Identify which cell holds the provided text, then report its (x, y) central coordinate. 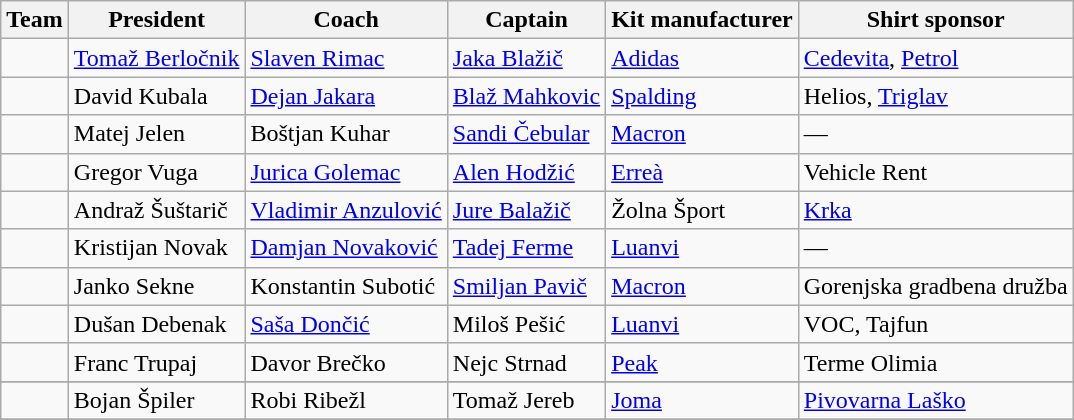
Smiljan Pavič (526, 286)
Davor Brečko (346, 362)
Peak (702, 362)
Terme Olimia (936, 362)
Damjan Novaković (346, 248)
Slaven Rimac (346, 58)
Nejc Strnad (526, 362)
Janko Sekne (156, 286)
Sandi Čebular (526, 134)
Krka (936, 210)
Bojan Špiler (156, 400)
Shirt sponsor (936, 20)
Alen Hodžić (526, 172)
Vladimir Anzulović (346, 210)
Franc Trupaj (156, 362)
Dušan Debenak (156, 324)
Pivovarna Laško (936, 400)
Vehicle Rent (936, 172)
Dejan Jakara (346, 96)
Cedevita, Petrol (936, 58)
Jaka Blažič (526, 58)
Coach (346, 20)
Robi Ribežl (346, 400)
President (156, 20)
Boštjan Kuhar (346, 134)
Jure Balažič (526, 210)
Kit manufacturer (702, 20)
Matej Jelen (156, 134)
Jurica Golemac (346, 172)
Andraž Šuštarič (156, 210)
Žolna Šport (702, 210)
Adidas (702, 58)
Saša Dončić (346, 324)
David Kubala (156, 96)
Captain (526, 20)
Team (35, 20)
Kristijan Novak (156, 248)
Spalding (702, 96)
Helios, Triglav (936, 96)
Gorenjska gradbena družba (936, 286)
VOC, Tajfun (936, 324)
Erreà (702, 172)
Blaž Mahkovic (526, 96)
Joma (702, 400)
Tomaž Jereb (526, 400)
Konstantin Subotić (346, 286)
Miloš Pešić (526, 324)
Tadej Ferme (526, 248)
Gregor Vuga (156, 172)
Tomaž Berločnik (156, 58)
